Extract the (X, Y) coordinate from the center of the cell holding the provided text.  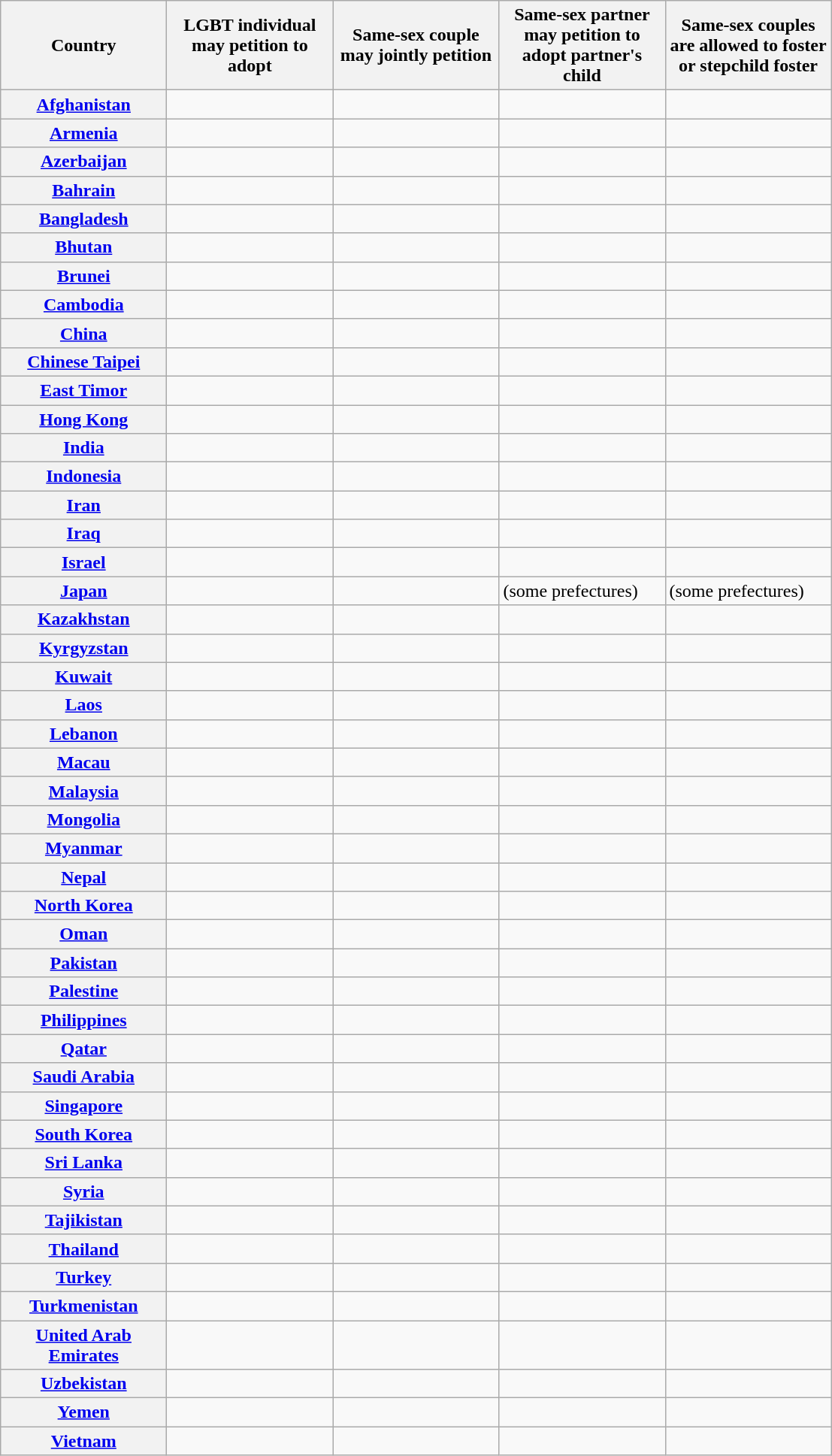
Sri Lanka (84, 1163)
Kyrgyzstan (84, 648)
Turkmenistan (84, 1306)
Oman (84, 934)
Bahrain (84, 190)
Same-sex couple may jointly petition (416, 45)
Qatar (84, 1049)
Laos (84, 705)
Same-sex couples are allowed to foster or stepchild foster (749, 45)
Iraq (84, 534)
Turkey (84, 1277)
Singapore (84, 1106)
Uzbekistan (84, 1384)
Nepal (84, 877)
Yemen (84, 1412)
Armenia (84, 133)
East Timor (84, 390)
Thailand (84, 1249)
Brunei (84, 276)
North Korea (84, 906)
Malaysia (84, 791)
Israel (84, 562)
Syria (84, 1191)
Same-sex partner may petition to adopt partner's child (582, 45)
Afghanistan (84, 104)
Philippines (84, 1020)
Kuwait (84, 677)
Bhutan (84, 247)
Japan (84, 591)
Kazakhstan (84, 619)
China (84, 333)
Chinese Taipei (84, 362)
India (84, 448)
LGBT individual may petition to adopt (250, 45)
Cambodia (84, 304)
Macau (84, 762)
Lebanon (84, 734)
Pakistan (84, 963)
Myanmar (84, 848)
Iran (84, 505)
South Korea (84, 1134)
Indonesia (84, 477)
Saudi Arabia (84, 1077)
Tajikistan (84, 1220)
Vietnam (84, 1441)
Country (84, 45)
Mongolia (84, 819)
Hong Kong (84, 419)
Palestine (84, 991)
United Arab Emirates (84, 1344)
Azerbaijan (84, 162)
Bangladesh (84, 219)
